For the text-containing cell, return its midpoint in [X, Y] coordinate format. 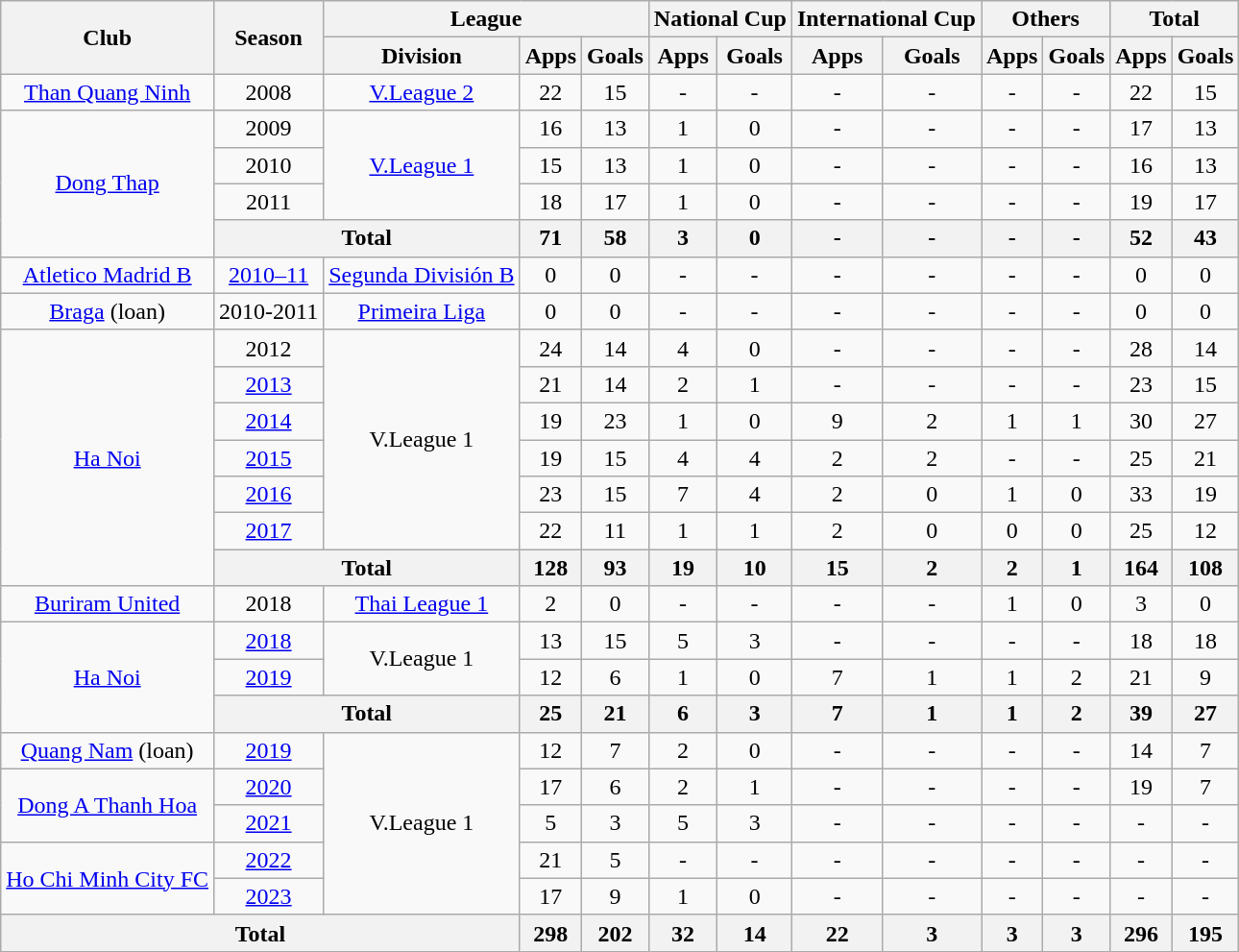
2008 [269, 92]
Segunda División B [422, 275]
43 [1205, 238]
2010-2011 [269, 311]
Than Quang Ninh [108, 92]
32 [683, 933]
Atletico Madrid B [108, 275]
2013 [269, 384]
2015 [269, 458]
28 [1141, 348]
2010–11 [269, 275]
2010 [269, 165]
58 [616, 238]
Thai League 1 [422, 604]
International Cup [886, 19]
2017 [269, 531]
108 [1205, 568]
30 [1141, 421]
2020 [269, 787]
93 [616, 568]
296 [1141, 933]
Quang Nam (loan) [108, 750]
2014 [269, 421]
2022 [269, 860]
2011 [269, 202]
298 [550, 933]
2021 [269, 823]
Others [1046, 19]
2016 [269, 495]
Braga (loan) [108, 311]
V.League 2 [422, 92]
24 [550, 348]
202 [616, 933]
Division [422, 56]
Club [108, 37]
League [486, 19]
128 [550, 568]
2012 [269, 348]
39 [1141, 714]
11 [616, 531]
52 [1141, 238]
10 [755, 568]
2023 [269, 896]
National Cup [720, 19]
Season [269, 37]
Ho Chi Minh City FC [108, 878]
33 [1141, 495]
Buriram United [108, 604]
Primeira Liga [422, 311]
Dong A Thanh Hoa [108, 805]
195 [1205, 933]
2009 [269, 129]
Dong Thap [108, 183]
164 [1141, 568]
71 [550, 238]
